Find where the given text appears and provide that cell's center as [x, y] coordinate. 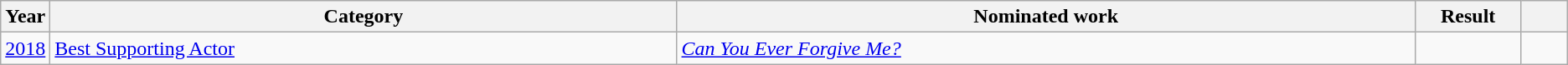
Year [25, 17]
Result [1467, 17]
Best Supporting Actor [364, 48]
Category [364, 17]
2018 [25, 48]
Can You Ever Forgive Me? [1045, 48]
Nominated work [1045, 17]
